Capture the cell that displays the provided text and extract its (X, Y) central coordinate. 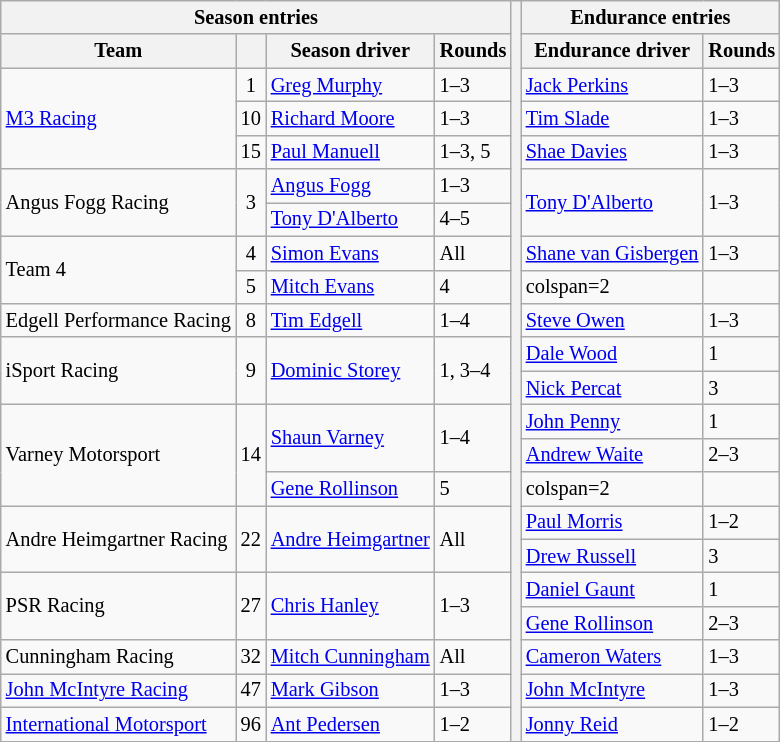
Shane van Gisbergen (612, 253)
Edgell Performance Racing (118, 320)
27 (251, 606)
Shae Davies (612, 152)
Daniel Gaunt (612, 589)
10 (251, 118)
International Motorsport (118, 724)
Greg Murphy (350, 85)
John McIntyre Racing (118, 690)
Shaun Varney (350, 438)
Andrew Waite (612, 455)
Nick Percat (612, 388)
Season entries (256, 17)
Andre Heimgartner Racing (118, 538)
8 (251, 320)
Tim Edgell (350, 320)
M3 Racing (118, 118)
Ant Pedersen (350, 724)
Paul Manuell (350, 152)
Varney Motorsport (118, 454)
Paul Morris (612, 522)
Angus Fogg (350, 186)
Dominic Storey (350, 370)
Jonny Reid (612, 724)
15 (251, 152)
Angus Fogg Racing (118, 202)
32 (251, 657)
Jack Perkins (612, 85)
Mark Gibson (350, 690)
Richard Moore (350, 118)
47 (251, 690)
John McIntyre (612, 690)
Chris Hanley (350, 606)
Tim Slade (612, 118)
1, 3–4 (474, 370)
1–3, 5 (474, 152)
Steve Owen (612, 320)
Mitch Evans (350, 287)
Endurance driver (612, 51)
Mitch Cunningham (350, 657)
4–5 (474, 219)
Team (118, 51)
Team 4 (118, 270)
Endurance entries (650, 17)
9 (251, 370)
22 (251, 538)
Cunningham Racing (118, 657)
Season driver (350, 51)
iSport Racing (118, 370)
Simon Evans (350, 253)
Drew Russell (612, 556)
14 (251, 454)
Dale Wood (612, 354)
Cameron Waters (612, 657)
PSR Racing (118, 606)
John Penny (612, 421)
96 (251, 724)
Andre Heimgartner (350, 538)
